Extract the (x, y) coordinate from the center of the cell holding the provided text.  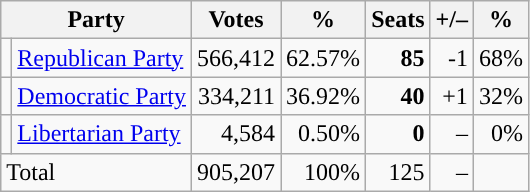
125 (398, 172)
0 (398, 134)
Seats (398, 20)
40 (398, 96)
+/– (452, 20)
566,412 (236, 58)
100% (324, 172)
68% (500, 58)
0% (500, 134)
62.57% (324, 58)
Libertarian Party (102, 134)
+1 (452, 96)
Total (96, 172)
0.50% (324, 134)
Republican Party (102, 58)
32% (500, 96)
905,207 (236, 172)
85 (398, 58)
Votes (236, 20)
36.92% (324, 96)
Party (96, 20)
Democratic Party (102, 96)
4,584 (236, 134)
-1 (452, 58)
334,211 (236, 96)
